From the cell containing the given text, extract its center point as [X, Y] coordinate. 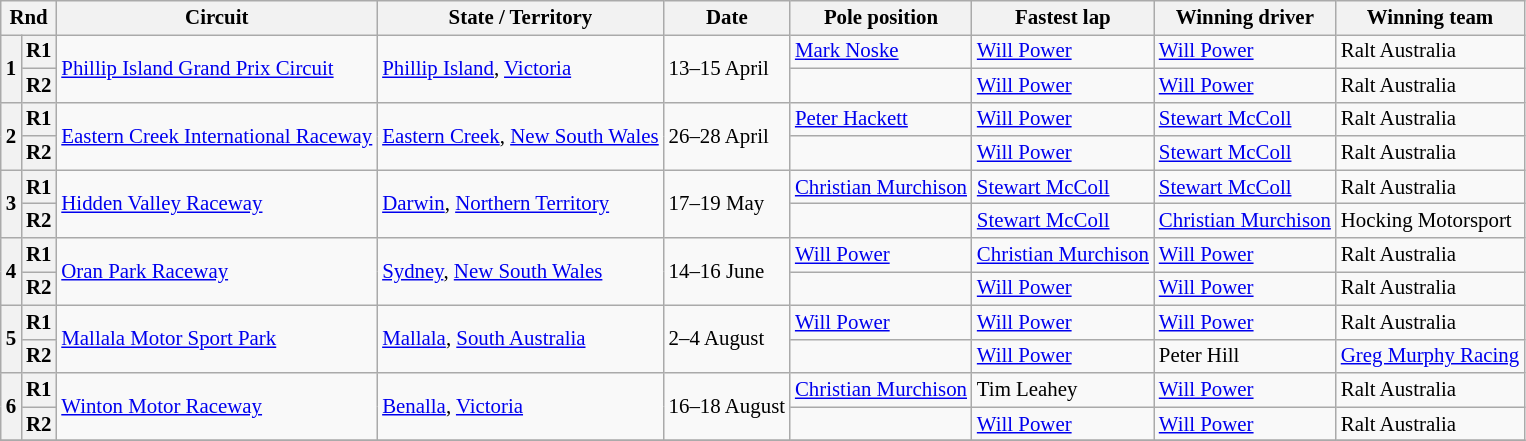
Tim Leahey [1063, 390]
Mallala, South Australia [520, 339]
4 [11, 272]
26–28 April [727, 136]
Phillip Island Grand Prix Circuit [216, 68]
6 [11, 407]
Mallala Motor Sport Park [216, 339]
17–19 May [727, 204]
Pole position [881, 18]
Darwin, Northern Territory [520, 204]
2 [11, 136]
Fastest lap [1063, 18]
Eastern Creek, New South Wales [520, 136]
Mark Noske [881, 51]
Winning team [1430, 18]
Phillip Island, Victoria [520, 68]
14–16 June [727, 272]
Greg Murphy Racing [1430, 356]
Peter Hill [1245, 356]
16–18 August [727, 407]
State / Territory [520, 18]
2–4 August [727, 339]
Sydney, New South Wales [520, 272]
Hidden Valley Raceway [216, 204]
Peter Hackett [881, 119]
Circuit [216, 18]
1 [11, 68]
13–15 April [727, 68]
Eastern Creek International Raceway [216, 136]
Benalla, Victoria [520, 407]
Winning driver [1245, 18]
Winton Motor Raceway [216, 407]
Hocking Motorsport [1430, 221]
Date [727, 18]
3 [11, 204]
5 [11, 339]
Rnd [29, 18]
Oran Park Raceway [216, 272]
